Extract the (x, y) coordinate from the center of the cell holding the provided text.  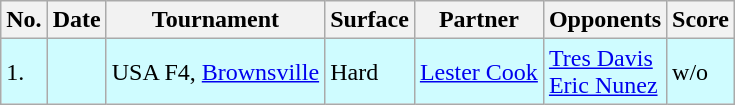
Opponents (604, 20)
Score (701, 20)
Tres Davis Eric Nunez (604, 72)
Hard (370, 72)
Tournament (215, 20)
Lester Cook (478, 72)
Date (76, 20)
Surface (370, 20)
Partner (478, 20)
No. (24, 20)
USA F4, Brownsville (215, 72)
w/o (701, 72)
1. (24, 72)
